Extract the (X, Y) coordinate from the center of the cell holding the provided text.  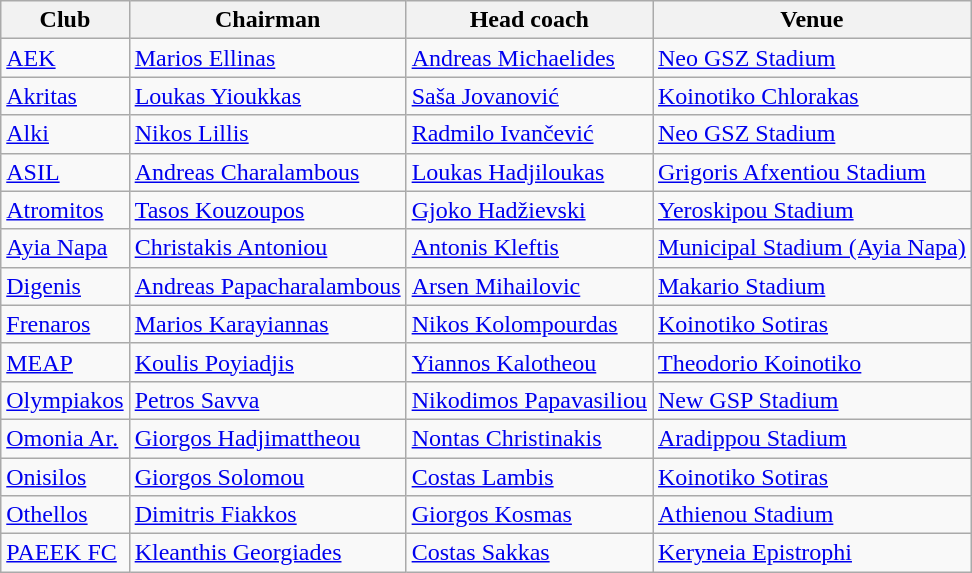
Alki (65, 134)
Venue (812, 20)
Gjoko Hadžievski (529, 210)
Keryneia Epistrophi (812, 553)
Marios Karayiannas (268, 324)
Giorgos Solomou (268, 477)
Yeroskipou Stadium (812, 210)
Costas Lambis (529, 477)
Loukas Hadjiloukas (529, 172)
Arsen Mihailovic (529, 286)
Andreas Papacharalambous (268, 286)
Theodorio Koinotiko (812, 362)
Head coach (529, 20)
Christakis Antoniou (268, 248)
Athienou Stadium (812, 515)
Andreas Michaelides (529, 58)
New GSP Stadium (812, 400)
Othellos (65, 515)
Nikodimos Papavasiliou (529, 400)
Tasos Kouzoupos (268, 210)
Nontas Christinakis (529, 438)
Ayia Napa (65, 248)
Yiannos Kalotheou (529, 362)
Giorgos Kosmas (529, 515)
Antonis Kleftis (529, 248)
Municipal Stadium (Ayia Napa) (812, 248)
Giorgos Hadjimattheou (268, 438)
Costas Sakkas (529, 553)
Aradippou Stadium (812, 438)
Saša Jovanović (529, 96)
Nikos Kolompourdas (529, 324)
AEK (65, 58)
MEAP (65, 362)
Petros Savva (268, 400)
Dimitris Fiakkos (268, 515)
Akritas (65, 96)
Marios Ellinas (268, 58)
Koinotiko Chlorakas (812, 96)
Club (65, 20)
Olympiakos (65, 400)
Chairman (268, 20)
PAEEK FC (65, 553)
Loukas Yioukkas (268, 96)
Radmilo Ivančević (529, 134)
Koulis Poyiadjis (268, 362)
Onisilos (65, 477)
ASIL (65, 172)
Frenaros (65, 324)
Nikos Lillis (268, 134)
Grigoris Afxentiou Stadium (812, 172)
Atromitos (65, 210)
Omonia Ar. (65, 438)
Digenis (65, 286)
Andreas Charalambous (268, 172)
Kleanthis Georgiades (268, 553)
Makario Stadium (812, 286)
